Identify which cell holds the provided text, then report its (X, Y) central coordinate. 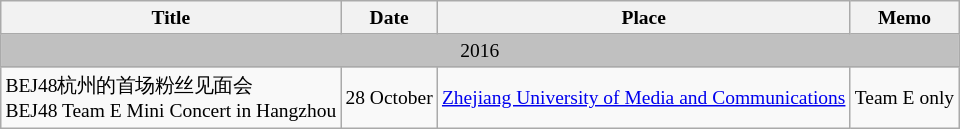
Zhejiang University of Media and Communications (644, 97)
BEJ48杭州的首场粉丝见面会 BEJ48 Team E Mini Concert in Hangzhou (171, 97)
Title (171, 18)
2016 (480, 50)
Place (644, 18)
Date (389, 18)
Memo (904, 18)
Team E only (904, 97)
28 October (389, 97)
